Provide the [X, Y] coordinate of the cell's center where the given text is located.  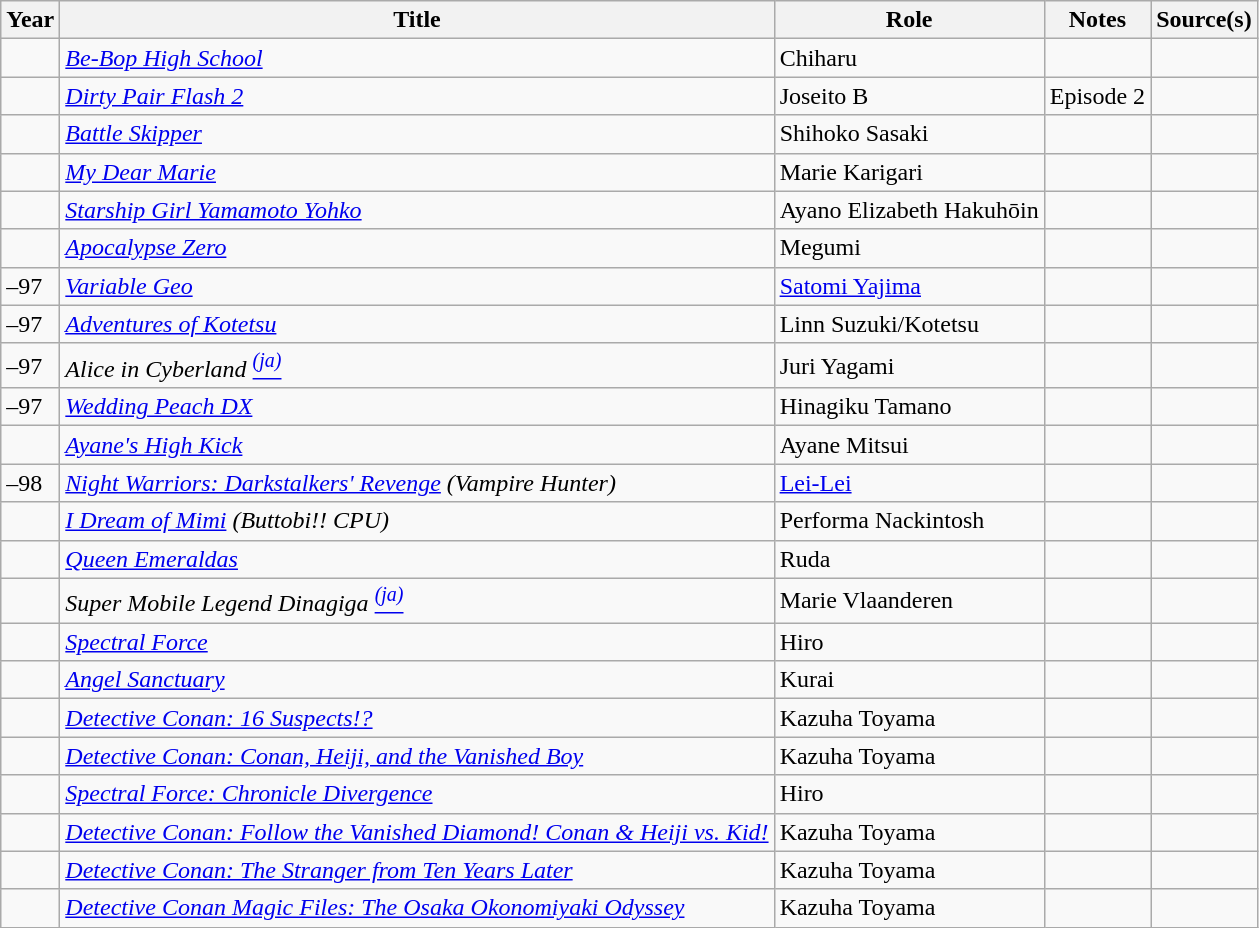
I Dream of Mimi (Buttobi!! CPU) [417, 521]
Role [909, 20]
Wedding Peach DX [417, 407]
Hinagiku Tamano [909, 407]
Variable Geo [417, 286]
My Dear Marie [417, 172]
Alice in Cyberland (ja) [417, 366]
Ruda [909, 559]
Juri Yagami [909, 366]
Satomi Yajima [909, 286]
Starship Girl Yamamoto Yohko [417, 210]
Megumi [909, 248]
Detective Conan: The Stranger from Ten Years Later [417, 870]
Title [417, 20]
Ayane's High Kick [417, 445]
Episode 2 [1097, 96]
Detective Conan: 16 Suspects!? [417, 718]
Detective Conan: Conan, Heiji, and the Vanished Boy [417, 756]
Source(s) [1204, 20]
Dirty Pair Flash 2 [417, 96]
Kurai [909, 680]
Joseito B [909, 96]
Lei-Lei [909, 483]
Spectral Force [417, 642]
–98 [30, 483]
Marie Karigari [909, 172]
Year [30, 20]
Battle Skipper [417, 134]
Performa Nackintosh [909, 521]
Apocalypse Zero [417, 248]
Adventures of Kotetsu [417, 324]
Super Mobile Legend Dinagiga (ja) [417, 600]
Chiharu [909, 58]
Detective Conan: Follow the Vanished Diamond! Conan & Heiji vs. Kid! [417, 832]
Detective Conan Magic Files: The Osaka Okonomiyaki Odyssey [417, 908]
Ayano Elizabeth Hakuhōin [909, 210]
Notes [1097, 20]
Linn Suzuki/Kotetsu [909, 324]
Shihoko Sasaki [909, 134]
Be-Bop High School [417, 58]
Ayane Mitsui [909, 445]
Angel Sanctuary [417, 680]
Queen Emeraldas [417, 559]
Night Warriors: Darkstalkers' Revenge (Vampire Hunter) [417, 483]
Marie Vlaanderen [909, 600]
Spectral Force: Chronicle Divergence [417, 794]
